From the cell containing the given text, extract its center point as [x, y] coordinate. 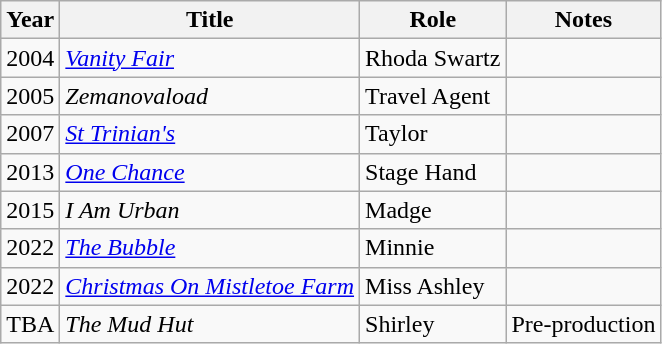
I Am Urban [210, 210]
Minnie [433, 248]
The Bubble [210, 248]
2004 [30, 58]
Notes [584, 20]
Vanity Fair [210, 58]
Role [433, 20]
Christmas On Mistletoe Farm [210, 286]
Travel Agent [433, 96]
Stage Hand [433, 172]
2013 [30, 172]
St Trinian's [210, 134]
2015 [30, 210]
Miss Ashley [433, 286]
TBA [30, 324]
The Mud Hut [210, 324]
Rhoda Swartz [433, 58]
Title [210, 20]
Shirley [433, 324]
2005 [30, 96]
2007 [30, 134]
Madge [433, 210]
Zemanovaload [210, 96]
Year [30, 20]
Taylor [433, 134]
Pre-production [584, 324]
One Chance [210, 172]
